Identify which cell holds the provided text, then report its (x, y) central coordinate. 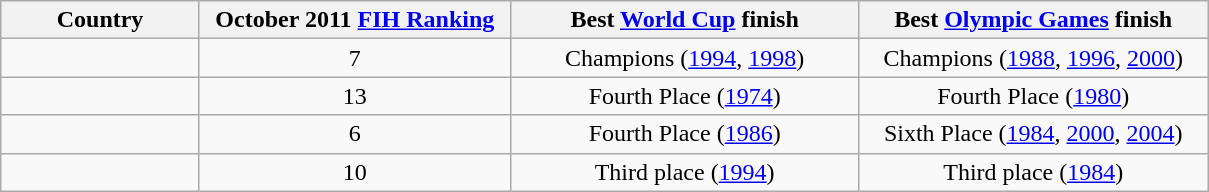
Fourth Place (1980) (1034, 96)
13 (354, 96)
Fourth Place (1986) (684, 134)
Third place (1984) (1034, 172)
October 2011 FIH Ranking (354, 20)
Sixth Place (1984, 2000, 2004) (1034, 134)
Champions (1994, 1998) (684, 58)
Best World Cup finish (684, 20)
10 (354, 172)
Fourth Place (1974) (684, 96)
Country (100, 20)
Champions (1988, 1996, 2000) (1034, 58)
Third place (1994) (684, 172)
7 (354, 58)
Best Olympic Games finish (1034, 20)
6 (354, 134)
